Locate the cell with the specified text and output its (x, y) center coordinate. 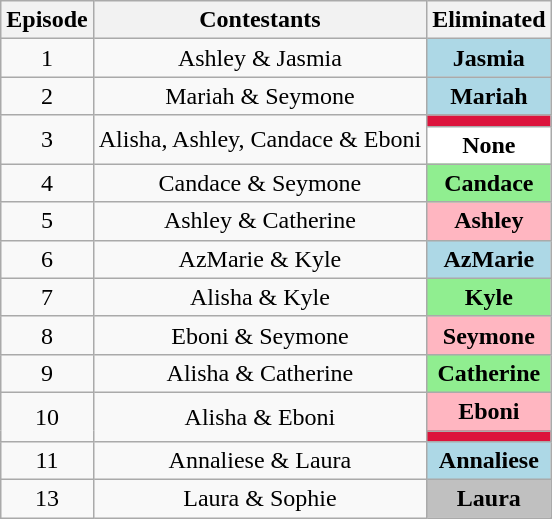
Alisha & Kyle (260, 297)
Ashley (489, 221)
Eboni (489, 411)
Eliminated (489, 20)
6 (47, 259)
Alisha & Catherine (260, 373)
Eboni & Seymone (260, 335)
Ashley & Catherine (260, 221)
11 (47, 461)
Ashley & Jasmia (260, 58)
Candace (489, 183)
9 (47, 373)
Jasmia (489, 58)
4 (47, 183)
Seymone (489, 335)
10 (47, 416)
Laura (489, 499)
Episode (47, 20)
Mariah & Seymone (260, 96)
AzMarie & Kyle (260, 259)
1 (47, 58)
Alisha, Ashley, Candace & Eboni (260, 140)
Catherine (489, 373)
None (489, 145)
AzMarie (489, 259)
Contestants (260, 20)
Laura & Sophie (260, 499)
7 (47, 297)
3 (47, 140)
Mariah (489, 96)
Alisha & Eboni (260, 416)
8 (47, 335)
Kyle (489, 297)
5 (47, 221)
Candace & Seymone (260, 183)
13 (47, 499)
2 (47, 96)
Annaliese & Laura (260, 461)
Annaliese (489, 461)
